Detect which cell encompasses the target text, then output its (x, y) center coordinate. 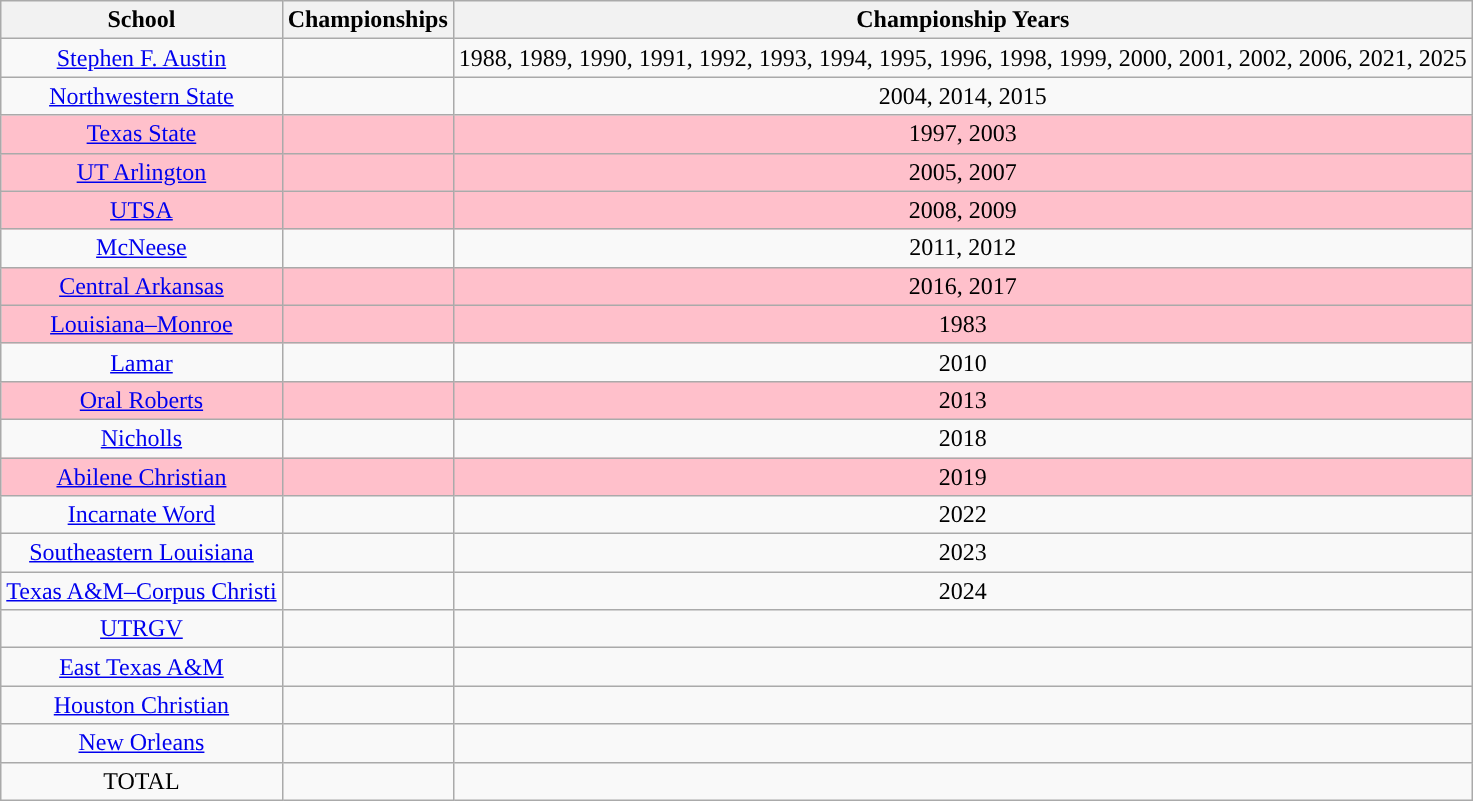
Houston Christian (142, 705)
Stephen F. Austin (142, 58)
UTSA (142, 210)
Southeastern Louisiana (142, 553)
2005, 2007 (962, 172)
2022 (962, 515)
2008, 2009 (962, 210)
2016, 2017 (962, 286)
Oral Roberts (142, 400)
Championships (368, 20)
Incarnate Word (142, 515)
Nicholls (142, 438)
Northwestern State (142, 96)
2004, 2014, 2015 (962, 96)
1988, 1989, 1990, 1991, 1992, 1993, 1994, 1995, 1996, 1998, 1999, 2000, 2001, 2002, 2006, 2021, 2025 (962, 58)
2013 (962, 400)
East Texas A&M (142, 667)
Texas State (142, 134)
Lamar (142, 362)
2023 (962, 553)
UTRGV (142, 629)
2010 (962, 362)
New Orleans (142, 743)
Louisiana–Monroe (142, 324)
Championship Years (962, 20)
TOTAL (142, 781)
School (142, 20)
1983 (962, 324)
Central Arkansas (142, 286)
Texas A&M–Corpus Christi (142, 591)
UT Arlington (142, 172)
2018 (962, 438)
McNeese (142, 248)
1997, 2003 (962, 134)
2024 (962, 591)
Abilene Christian (142, 477)
2019 (962, 477)
2011, 2012 (962, 248)
